From the cell containing the given text, extract its center point as (X, Y) coordinate. 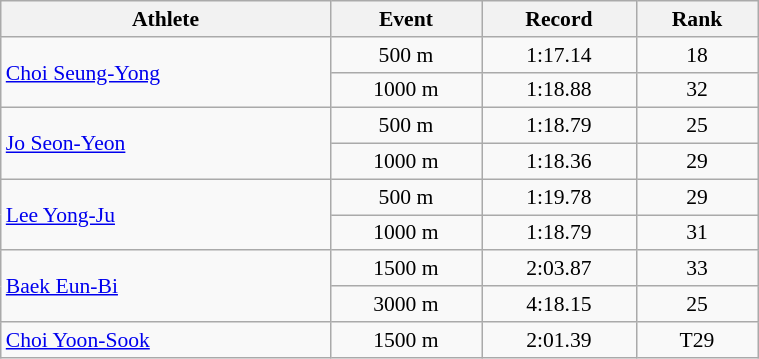
Record (560, 19)
18 (696, 55)
2:03.87 (560, 269)
1:17.14 (560, 55)
Rank (696, 19)
Event (406, 19)
31 (696, 233)
4:18.15 (560, 304)
Jo Seon-Yeon (166, 144)
1:19.78 (560, 197)
3000 m (406, 304)
T29 (696, 340)
1:18.36 (560, 162)
Choi Yoon-Sook (166, 340)
32 (696, 90)
1:18.88 (560, 90)
Choi Seung-Yong (166, 72)
Athlete (166, 19)
Lee Yong-Ju (166, 214)
2:01.39 (560, 340)
Baek Eun-Bi (166, 286)
33 (696, 269)
